Detect which cell encompasses the target text, then output its [x, y] center coordinate. 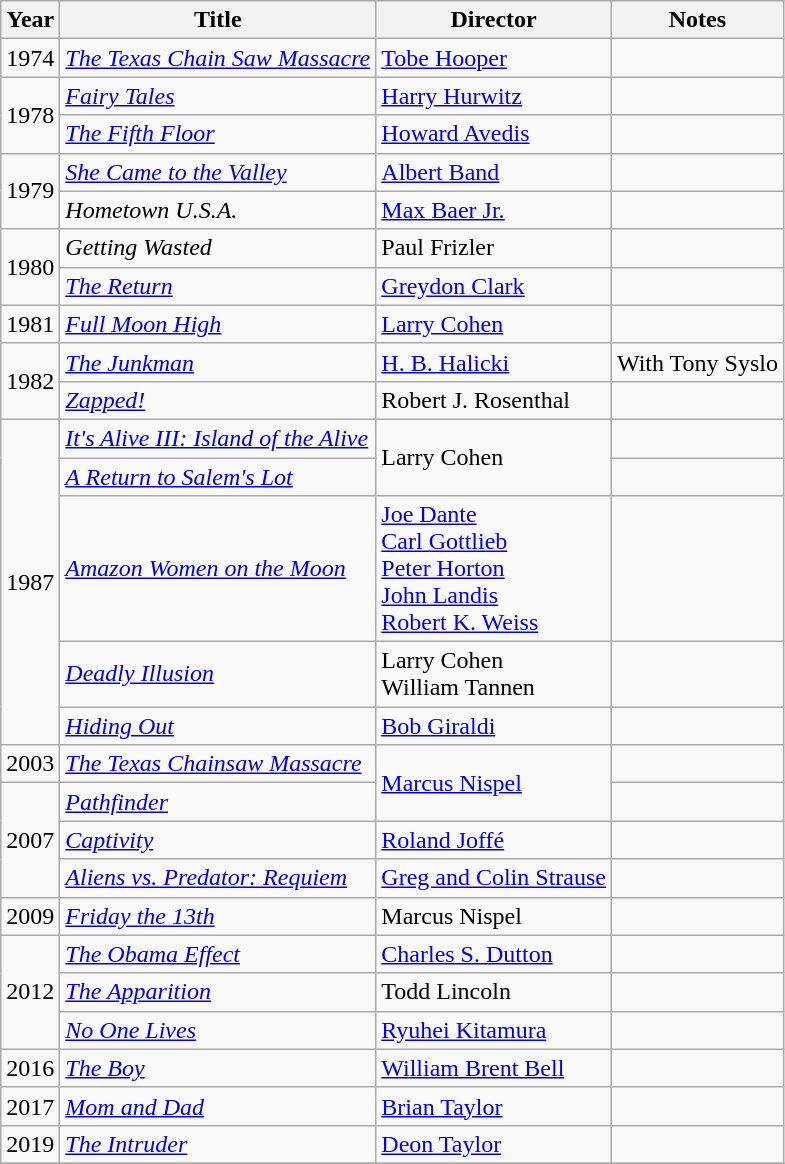
The Junkman [218, 362]
1978 [30, 115]
Harry Hurwitz [494, 96]
Mom and Dad [218, 1106]
Year [30, 20]
Director [494, 20]
Charles S. Dutton [494, 954]
2012 [30, 992]
Paul Frizler [494, 248]
Title [218, 20]
Roland Joffé [494, 840]
The Boy [218, 1068]
Greg and Colin Strause [494, 878]
The Fifth Floor [218, 134]
1981 [30, 324]
Albert Band [494, 172]
Robert J. Rosenthal [494, 400]
1979 [30, 191]
With Tony Syslo [697, 362]
Joe DanteCarl GottliebPeter HortonJohn LandisRobert K. Weiss [494, 569]
2007 [30, 840]
1982 [30, 381]
A Return to Salem's Lot [218, 477]
She Came to the Valley [218, 172]
Pathfinder [218, 802]
Getting Wasted [218, 248]
Amazon Women on the Moon [218, 569]
William Brent Bell [494, 1068]
Captivity [218, 840]
1980 [30, 267]
Brian Taylor [494, 1106]
2019 [30, 1144]
The Apparition [218, 992]
Notes [697, 20]
The Intruder [218, 1144]
Greydon Clark [494, 286]
1987 [30, 582]
Tobe Hooper [494, 58]
Friday the 13th [218, 916]
No One Lives [218, 1030]
Aliens vs. Predator: Requiem [218, 878]
Bob Giraldi [494, 726]
1974 [30, 58]
Max Baer Jr. [494, 210]
The Obama Effect [218, 954]
H. B. Halicki [494, 362]
2009 [30, 916]
It's Alive III: Island of the Alive [218, 438]
Hometown U.S.A. [218, 210]
Larry CohenWilliam Tannen [494, 674]
The Texas Chainsaw Massacre [218, 764]
Hiding Out [218, 726]
2017 [30, 1106]
The Return [218, 286]
Deon Taylor [494, 1144]
Todd Lincoln [494, 992]
2016 [30, 1068]
2003 [30, 764]
The Texas Chain Saw Massacre [218, 58]
Ryuhei Kitamura [494, 1030]
Fairy Tales [218, 96]
Howard Avedis [494, 134]
Zapped! [218, 400]
Full Moon High [218, 324]
Deadly Illusion [218, 674]
